Scan for the cell matching the given text and deliver its [X, Y] coordinate at center. 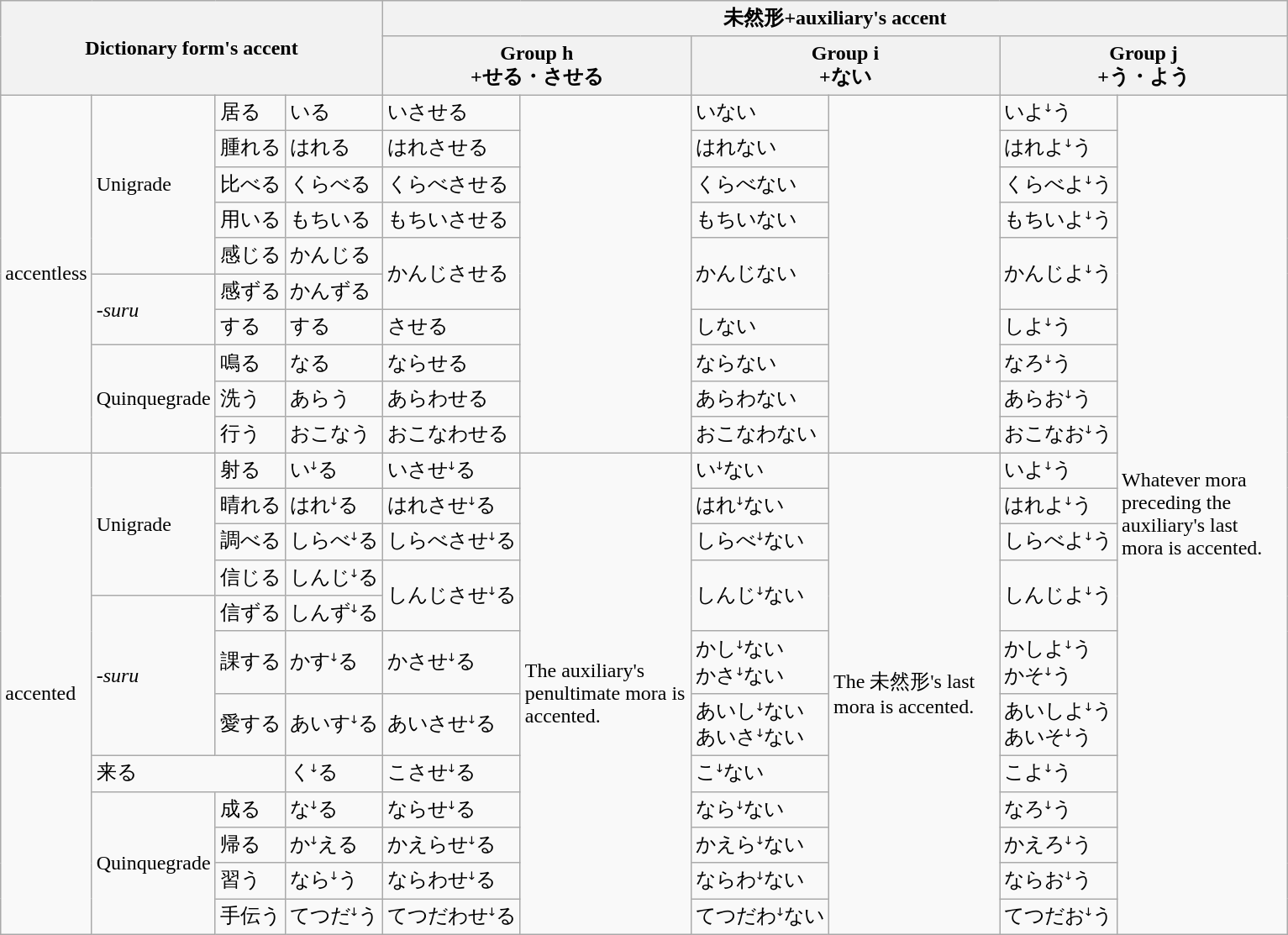
かえらせꜜる [451, 845]
The auxiliary's penultimate mora is accented. [605, 693]
ならない [760, 363]
かんじる [334, 255]
あいしꜜないあいさꜜない [760, 724]
しらべよꜜう [1059, 543]
ならꜜない [760, 810]
かえろꜜう [1059, 845]
はれる [334, 148]
くらべない [760, 185]
いる [334, 113]
いない [760, 113]
用いる [250, 220]
ならおꜜう [1059, 880]
おこなおꜜう [1059, 435]
いꜜる [334, 470]
鳴る [250, 363]
いさせる [451, 113]
Whatever mora preceding the auxiliary's last mora is accented. [1203, 514]
てつだわせꜜる [451, 917]
かんじよꜜう [1059, 274]
Group i+ない [845, 66]
かꜜえる [334, 845]
晴れる [250, 506]
あいすꜜる [334, 724]
しんじよꜜう [1059, 595]
ならわꜜない [760, 880]
かしよꜜうかそꜜう [1059, 662]
accented [46, 693]
くらべよꜜう [1059, 185]
しよꜜう [1059, 328]
ならꜜう [334, 880]
しんじꜜる [334, 578]
はれさせꜜる [451, 506]
感ずる [250, 292]
かえらꜜない [760, 845]
かんじない [760, 274]
感じる [250, 255]
信じる [250, 578]
かさせꜜる [451, 662]
かしꜜないかさꜜない [760, 662]
Group h+せる・させる [536, 66]
しんじꜜない [760, 595]
はれꜜない [760, 506]
ならせる [451, 363]
しらべꜜる [334, 543]
比べる [250, 185]
くらべる [334, 185]
ならわせꜜる [451, 880]
こꜜない [760, 773]
もちいよꜜう [1059, 220]
てつだおꜜう [1059, 917]
Group j+う・よう [1144, 66]
しんずꜜる [334, 613]
帰る [250, 845]
accentless [46, 274]
てつだわꜜない [760, 917]
習う [250, 880]
信ずる [250, 613]
Dictionary form's accent [192, 48]
もちいさせる [451, 220]
あらわせる [451, 398]
未然形+auxiliary's accent [835, 18]
おこなわない [760, 435]
あらう [334, 398]
かすꜜる [334, 662]
はれさせる [451, 148]
くꜜる [334, 773]
しんじさせꜜる [451, 595]
来る [188, 773]
かんじさせる [451, 274]
愛する [250, 724]
成る [250, 810]
居る [250, 113]
なる [334, 363]
行う [250, 435]
調べる [250, 543]
おこなう [334, 435]
あらおꜜう [1059, 398]
はれꜜる [334, 506]
ならせꜜる [451, 810]
させる [451, 328]
あいさせꜜる [451, 724]
はれない [760, 148]
いさせꜜる [451, 470]
おこなわせる [451, 435]
しない [760, 328]
かんずる [334, 292]
こよꜜう [1059, 773]
射る [250, 470]
手伝う [250, 917]
いꜜない [760, 470]
しらべꜜない [760, 543]
なꜜる [334, 810]
もちいる [334, 220]
てつだꜜう [334, 917]
くらべさせる [451, 185]
あいしよꜜうあいそꜜう [1059, 724]
課する [250, 662]
腫れる [250, 148]
洗う [250, 398]
もちいない [760, 220]
しらべさせꜜる [451, 543]
こさせꜜる [451, 773]
あらわない [760, 398]
The 未然形's last mora is accented. [914, 693]
